From the cell containing the given text, extract its center point as [X, Y] coordinate. 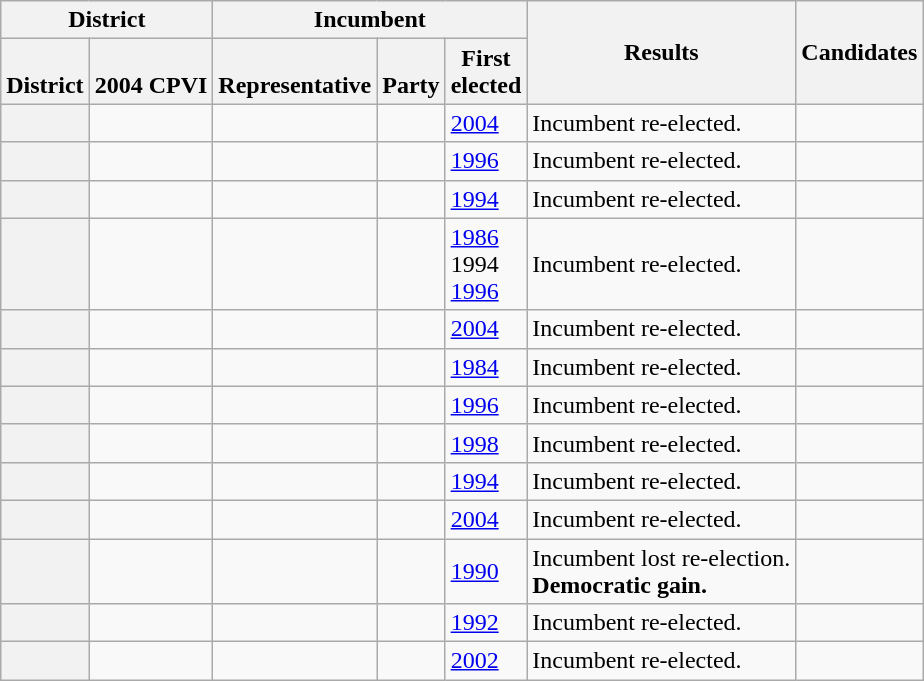
Firstelected [486, 72]
1990 [486, 570]
Candidates [860, 52]
2002 [486, 661]
1984 [486, 367]
1998 [486, 443]
Incumbent [370, 20]
Results [662, 52]
Party [411, 72]
2004 CPVI [151, 72]
Incumbent lost re-election.Democratic gain. [662, 570]
1992 [486, 623]
19861994 1996 [486, 264]
Representative [295, 72]
